Determine the (x, y) coordinate at the center of the cell enclosing the given text.  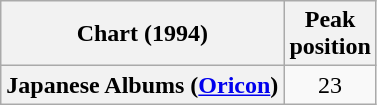
Chart (1994) (142, 34)
23 (330, 85)
Japanese Albums (Oricon) (142, 85)
Peak position (330, 34)
